Detect which cell encompasses the target text, then output its [x, y] center coordinate. 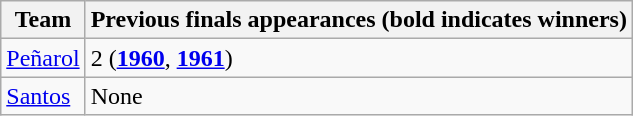
2 (1960, 1961) [358, 58]
Peñarol [43, 58]
None [358, 96]
Previous finals appearances (bold indicates winners) [358, 20]
Team [43, 20]
Santos [43, 96]
